Determine the (x, y) coordinate at the center of the cell enclosing the given text.  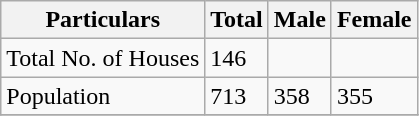
Total No. of Houses (103, 58)
Female (374, 20)
Population (103, 96)
355 (374, 96)
Total (237, 20)
713 (237, 96)
146 (237, 58)
Male (300, 20)
358 (300, 96)
Particulars (103, 20)
